From the cell containing the given text, extract its center point as (x, y) coordinate. 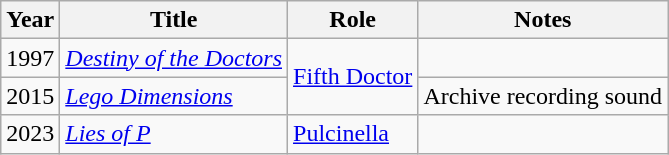
Destiny of the Doctors (174, 58)
Lies of P (174, 134)
Pulcinella (353, 134)
Fifth Doctor (353, 77)
Notes (543, 20)
Lego Dimensions (174, 96)
2015 (30, 96)
Year (30, 20)
2023 (30, 134)
1997 (30, 58)
Title (174, 20)
Archive recording sound (543, 96)
Role (353, 20)
